Return [x, y] of the center of cell containing provided text 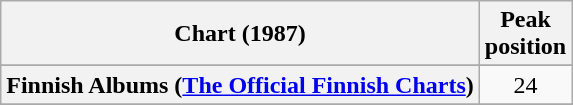
24 [525, 85]
Finnish Albums (The Official Finnish Charts) [240, 85]
Peakposition [525, 34]
Chart (1987) [240, 34]
